Provide the (X, Y) coordinate of the cell's center where the given text is located.  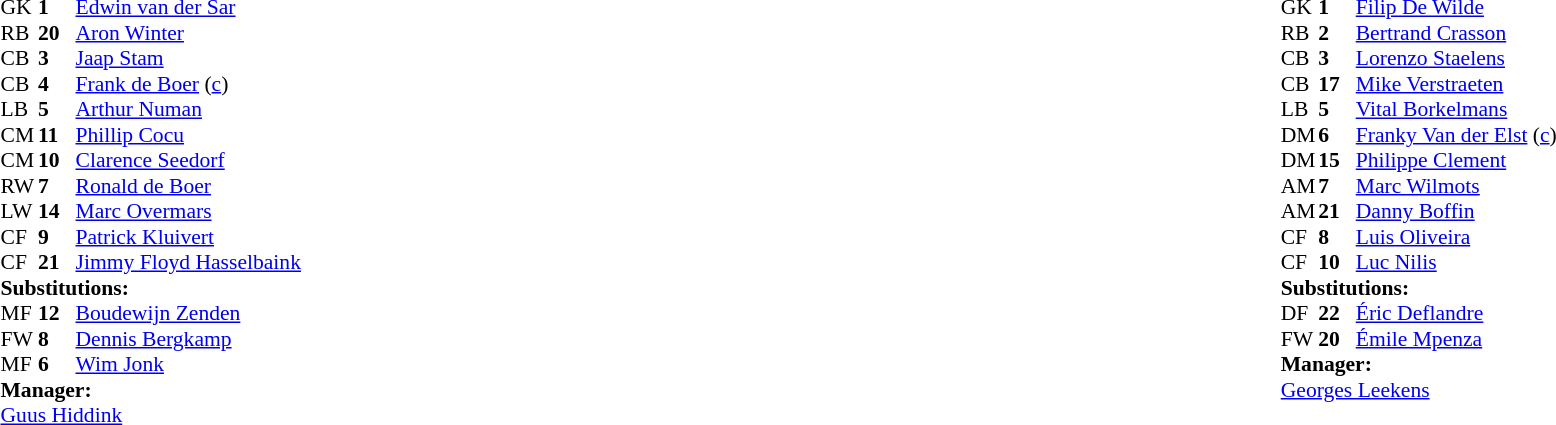
Manager: (150, 390)
9 (57, 237)
Phillip Cocu (188, 135)
Aron Winter (188, 33)
Wim Jonk (188, 365)
Substitutions: (150, 288)
Ronald de Boer (188, 186)
Marc Overmars (188, 211)
17 (1337, 84)
15 (1337, 161)
Clarence Seedorf (188, 161)
22 (1337, 313)
RW (19, 186)
2 (1337, 33)
Boudewijn Zenden (188, 313)
12 (57, 313)
Patrick Kluivert (188, 237)
LW (19, 211)
Dennis Bergkamp (188, 339)
4 (57, 84)
Frank de Boer (c) (188, 84)
Jimmy Floyd Hasselbaink (188, 263)
Arthur Numan (188, 109)
DF (1300, 313)
11 (57, 135)
Jaap Stam (188, 59)
14 (57, 211)
